Scan for the cell matching the given text and deliver its [X, Y] coordinate at center. 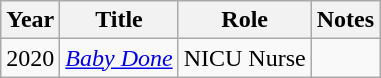
Role [244, 20]
Year [30, 20]
2020 [30, 58]
Baby Done [119, 58]
Title [119, 20]
Notes [345, 20]
NICU Nurse [244, 58]
